Find where the given text appears and provide that cell's center as (x, y) coordinate. 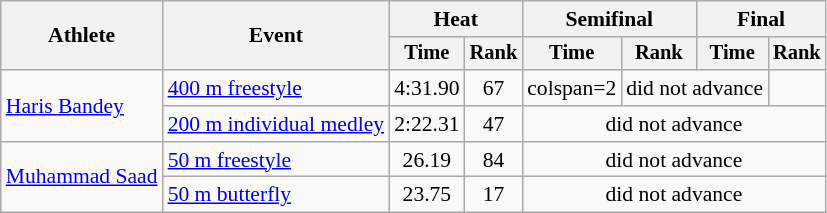
4:31.90 (426, 88)
Heat (456, 19)
26.19 (426, 160)
400 m freestyle (276, 88)
17 (494, 195)
Athlete (82, 36)
23.75 (426, 195)
Muhammad Saad (82, 178)
Haris Bandey (82, 106)
84 (494, 160)
47 (494, 124)
2:22.31 (426, 124)
Final (760, 19)
Semifinal (609, 19)
200 m individual medley (276, 124)
67 (494, 88)
50 m freestyle (276, 160)
Event (276, 36)
colspan=2 (572, 88)
50 m butterfly (276, 195)
